Pinpoint the cell where the given text exists, returning its [x, y] midpoint coordinate. 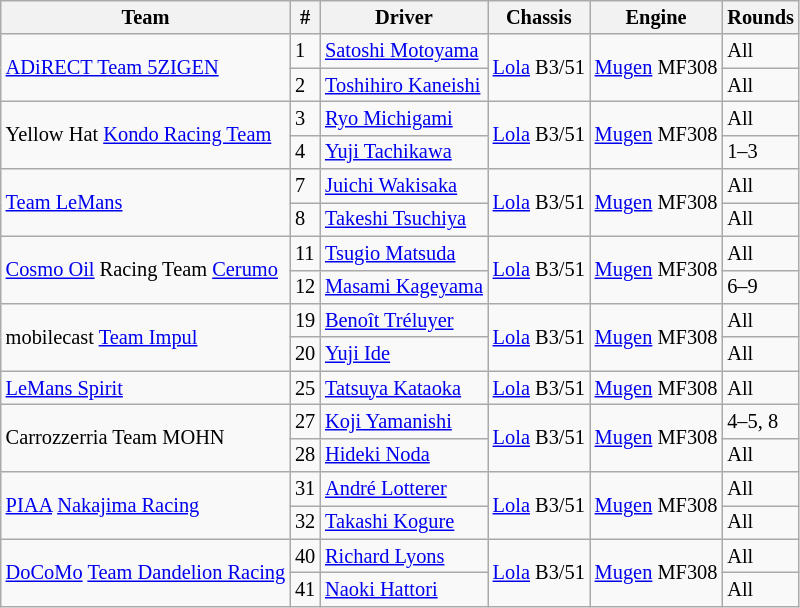
19 [305, 320]
Satoshi Motoyama [404, 51]
40 [305, 556]
12 [305, 287]
32 [305, 522]
# [305, 17]
1–3 [760, 152]
Hideki Noda [404, 455]
41 [305, 589]
6–9 [760, 287]
Tatsuya Kataoka [404, 388]
20 [305, 354]
Engine [656, 17]
Yuji Tachikawa [404, 152]
Masami Kageyama [404, 287]
André Lotterer [404, 489]
mobilecast Team Impul [146, 336]
4 [305, 152]
Ryo Michigami [404, 118]
Koji Yamanishi [404, 421]
ADiRECT Team 5ZIGEN [146, 68]
8 [305, 219]
Carrozzerria Team MOHN [146, 438]
Benoît Tréluyer [404, 320]
DoCoMo Team Dandelion Racing [146, 572]
Yellow Hat Kondo Racing Team [146, 134]
Tsugio Matsuda [404, 253]
31 [305, 489]
Takeshi Tsuchiya [404, 219]
Naoki Hattori [404, 589]
4–5, 8 [760, 421]
Toshihiro Kaneishi [404, 85]
Driver [404, 17]
27 [305, 421]
Richard Lyons [404, 556]
LeMans Spirit [146, 388]
Team [146, 17]
2 [305, 85]
Yuji Ide [404, 354]
PIAA Nakajima Racing [146, 506]
Chassis [539, 17]
7 [305, 186]
1 [305, 51]
25 [305, 388]
Rounds [760, 17]
28 [305, 455]
Cosmo Oil Racing Team Cerumo [146, 270]
Team LeMans [146, 202]
Juichi Wakisaka [404, 186]
Takashi Kogure [404, 522]
11 [305, 253]
3 [305, 118]
